Return (x, y) of the center of cell containing provided text 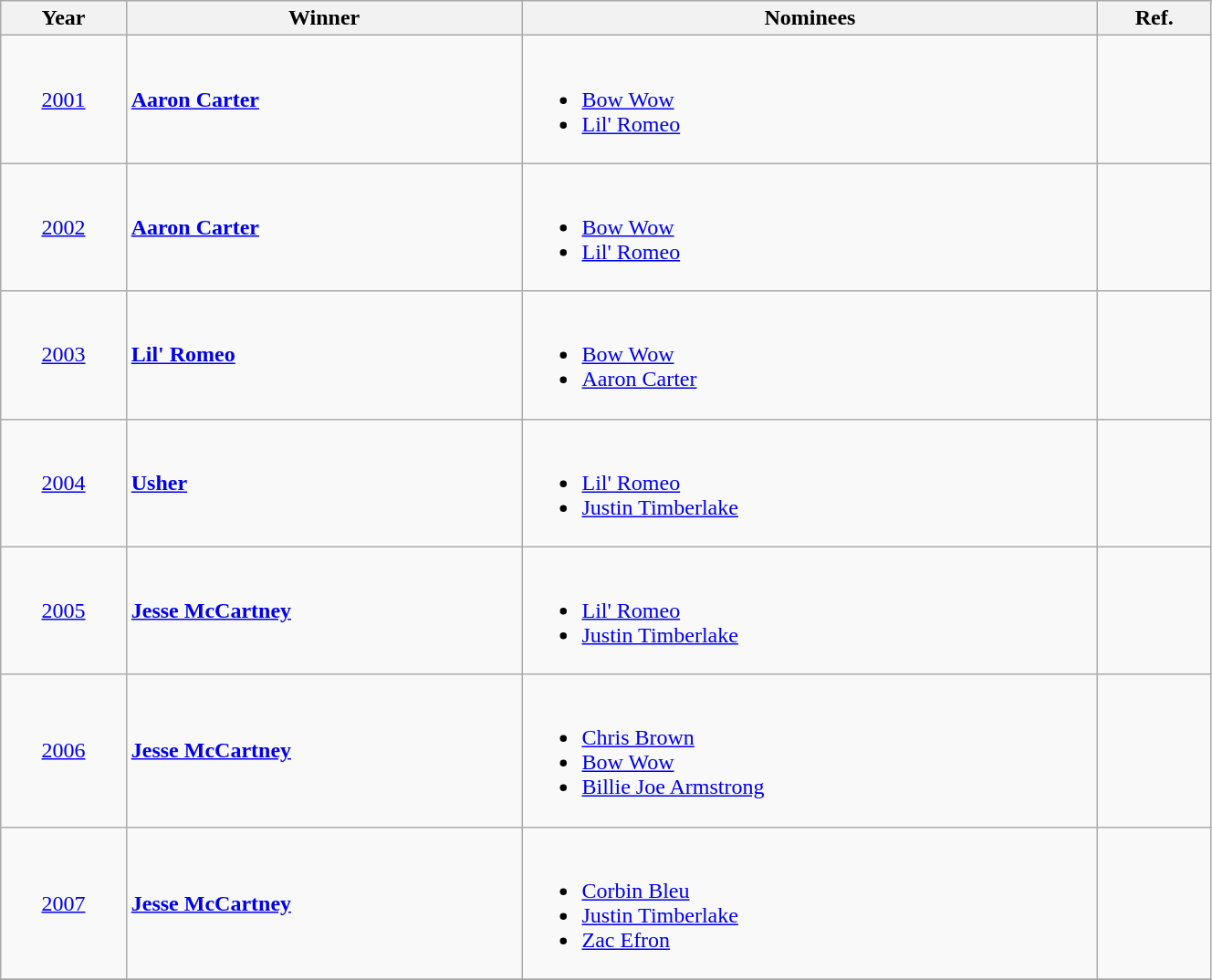
Nominees (810, 18)
2006 (64, 750)
Corbin BleuJustin TimberlakeZac Efron (810, 903)
Year (64, 18)
2007 (64, 903)
Usher (324, 483)
2001 (64, 99)
Ref. (1154, 18)
Lil' Romeo (324, 355)
Chris BrownBow WowBillie Joe Armstrong (810, 750)
2003 (64, 355)
2005 (64, 610)
Bow WowAaron Carter (810, 355)
2004 (64, 483)
2002 (64, 227)
Winner (324, 18)
